Pinpoint the cell where the given text exists, returning its [X, Y] midpoint coordinate. 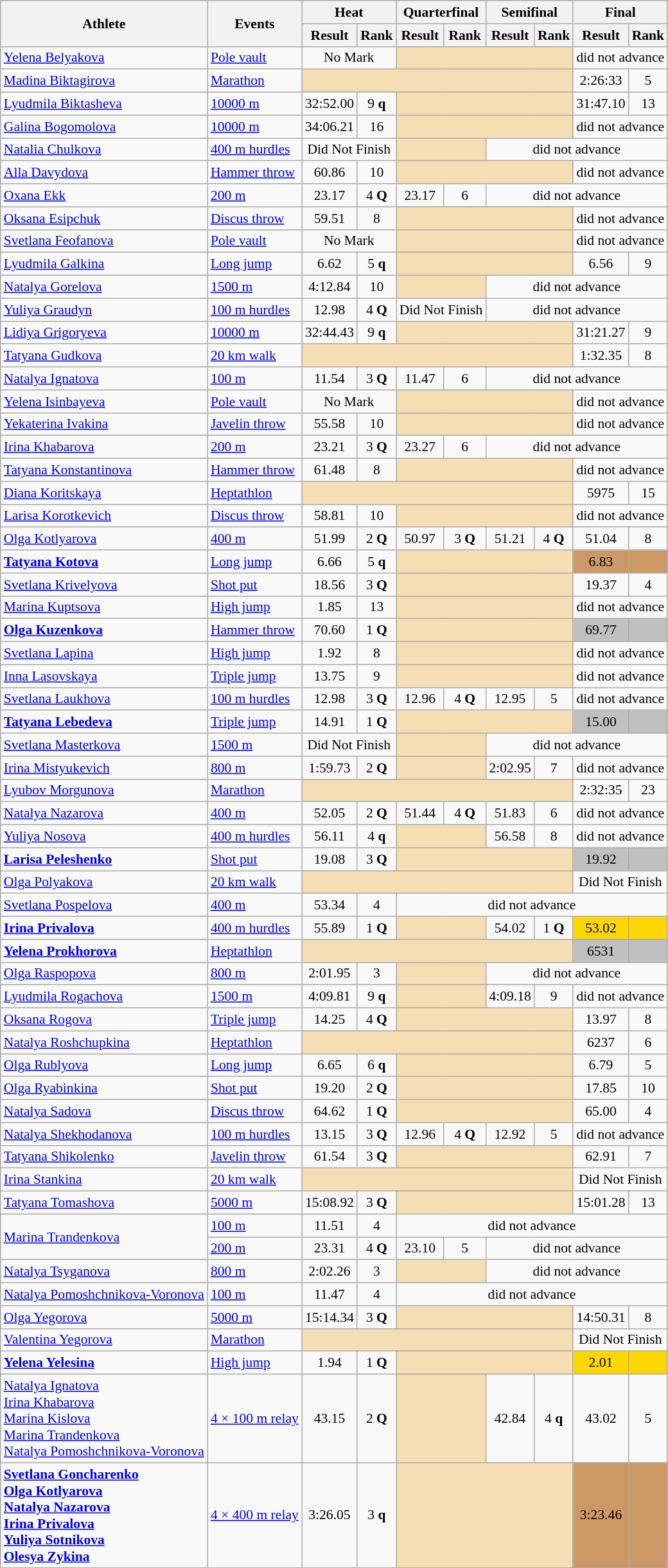
58.81 [330, 516]
Tatyana Gudkova [104, 356]
Natalya Shekhodanova [104, 1134]
12.92 [510, 1134]
18.56 [330, 585]
Oxana Ekk [104, 195]
6.56 [601, 264]
14.91 [330, 722]
52.05 [330, 814]
6531 [601, 951]
Svetlana Pospelova [104, 905]
Natalya Gorelova [104, 287]
Yelena Prokhorova [104, 951]
Yelena Yelesina [104, 1363]
50.97 [420, 539]
4:12.84 [330, 287]
43.02 [601, 1419]
Irina Privalova [104, 928]
Yelena Isinbayeva [104, 402]
19.37 [601, 585]
Natalya Tsyganova [104, 1272]
17.85 [601, 1089]
51.21 [510, 539]
Lyudmila Galkina [104, 264]
1:32.35 [601, 356]
2:02.95 [510, 768]
Natalya Sadova [104, 1111]
Olga Kuzenkova [104, 630]
Tatyana Konstantinova [104, 470]
61.48 [330, 470]
3 q [376, 1515]
2:32:35 [601, 790]
4 × 100 m relay [254, 1419]
61.54 [330, 1157]
Semifinal [529, 12]
Natalia Chulkova [104, 150]
14:50.31 [601, 1317]
12.95 [510, 699]
Svetlana Krivelyova [104, 585]
69.77 [601, 630]
1.94 [330, 1363]
16 [376, 127]
Natalya Ignatova [104, 379]
Larisa Korotkevich [104, 516]
55.58 [330, 424]
23.31 [330, 1249]
23.27 [420, 447]
Tatyana Lebedeva [104, 722]
51.04 [601, 539]
15:01.28 [601, 1203]
Oksana Esipchuk [104, 218]
Tatyana Kotova [104, 562]
3:26.05 [330, 1515]
Larisa Peleshenko [104, 859]
Olga Ryabinkina [104, 1089]
Olga Rublyova [104, 1065]
Yuliya Nosova [104, 837]
Oksana Rogova [104, 1020]
32:52.00 [330, 104]
Natalya IgnatovaIrina KhabarovaMarina KislovaMarina TrandenkovaNatalya Pomoshchnikova-Voronova [104, 1419]
34:06.21 [330, 127]
1:59.73 [330, 768]
4:09.81 [330, 997]
6.65 [330, 1065]
13.97 [601, 1020]
Olga Raspopova [104, 974]
Lyubov Morgunova [104, 790]
Heat [349, 12]
15.00 [601, 722]
Alla Davydova [104, 173]
11.51 [330, 1225]
6.83 [601, 562]
Olga Polyakova [104, 882]
19.08 [330, 859]
Lyudmila Biktasheva [104, 104]
6 q [376, 1065]
15:14.34 [330, 1317]
Diana Koritskaya [104, 493]
23.10 [420, 1249]
Yekaterina Ivakina [104, 424]
Marina Kuptsova [104, 607]
Yuliya Graudyn [104, 310]
Tatyana Shikolenko [104, 1157]
62.91 [601, 1157]
64.62 [330, 1111]
56.58 [510, 837]
65.00 [601, 1111]
Natalya Pomoshchnikova-Voronova [104, 1294]
5975 [601, 493]
Inna Lasovskaya [104, 676]
4 × 400 m relay [254, 1515]
1.92 [330, 654]
Quarterfinal [441, 12]
6.66 [330, 562]
51.83 [510, 814]
Yelena Belyakova [104, 58]
42.84 [510, 1419]
Svetlana Masterkova [104, 745]
1.85 [330, 607]
2:01.95 [330, 974]
23.21 [330, 447]
Marina Trandenkova [104, 1236]
32:44.43 [330, 333]
Tatyana Tomashova [104, 1203]
3:23.46 [601, 1515]
2:02.26 [330, 1272]
2:26:33 [601, 81]
Olga Yegorova [104, 1317]
Galina Bogomolova [104, 127]
2.01 [601, 1363]
Valentina Yegorova [104, 1340]
6.62 [330, 264]
53.34 [330, 905]
11.54 [330, 379]
Svetlana Laukhova [104, 699]
53.02 [601, 928]
51.99 [330, 539]
19.20 [330, 1089]
Olga Kotlyarova [104, 539]
70.60 [330, 630]
14.25 [330, 1020]
Madina Biktagirova [104, 81]
15:08.92 [330, 1203]
Athlete [104, 23]
Irina Mistyukevich [104, 768]
13.75 [330, 676]
23 [649, 790]
Irina Khabarova [104, 447]
60.86 [330, 173]
Irina Stankina [104, 1180]
31:21.27 [601, 333]
56.11 [330, 837]
Final [620, 12]
13.15 [330, 1134]
Lyudmila Rogachova [104, 997]
Lidiya Grigoryeva [104, 333]
43.15 [330, 1419]
4:09.18 [510, 997]
15 [649, 493]
6.79 [601, 1065]
55.89 [330, 928]
54.02 [510, 928]
31:47.10 [601, 104]
Svetlana Lapina [104, 654]
Events [254, 23]
51.44 [420, 814]
Natalya Roshchupkina [104, 1042]
Svetlana Feofanova [104, 241]
59.51 [330, 218]
6237 [601, 1042]
Svetlana GoncharenkoOlga KotlyarovaNatalya NazarovaIrina PrivalovaYuliya SotnikovaOlesya Zykina [104, 1515]
Natalya Nazarova [104, 814]
19.92 [601, 859]
